Locate the cell with the specified text and output its (X, Y) center coordinate. 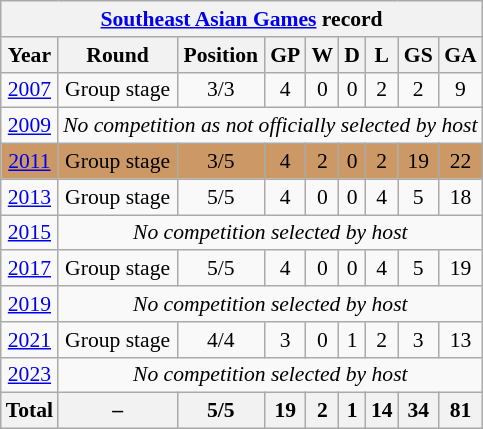
– (118, 411)
Round (118, 55)
2011 (30, 162)
2021 (30, 340)
2009 (30, 126)
GP (284, 55)
2007 (30, 90)
2013 (30, 197)
L (382, 55)
9 (460, 90)
GS (418, 55)
Position (220, 55)
2023 (30, 375)
Southeast Asian Games record (242, 19)
No competition as not officially selected by host (270, 126)
22 (460, 162)
2019 (30, 304)
18 (460, 197)
Total (30, 411)
81 (460, 411)
W (322, 55)
2015 (30, 233)
14 (382, 411)
3/5 (220, 162)
34 (418, 411)
D (352, 55)
GA (460, 55)
13 (460, 340)
2017 (30, 269)
3/3 (220, 90)
Year (30, 55)
4/4 (220, 340)
